Detect which cell encompasses the target text, then output its (X, Y) center coordinate. 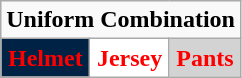
Jersey (130, 58)
Pants (204, 58)
Helmet (46, 58)
Uniform Combination (121, 20)
